Return the (X, Y) coordinate for the center point of the cell that contains the specified text.  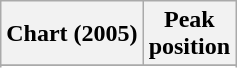
Peakposition (189, 34)
Chart (2005) (72, 34)
